Return [X, Y] of the center of cell containing provided text 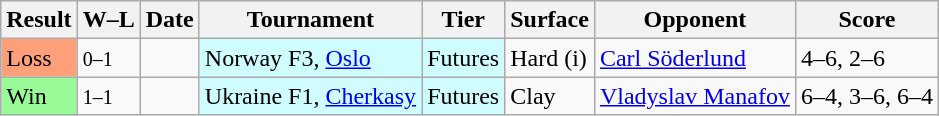
6–4, 3–6, 6–4 [866, 96]
Tier [464, 20]
Date [170, 20]
Tournament [310, 20]
W–L [108, 20]
Opponent [694, 20]
0–1 [108, 58]
Carl Söderlund [694, 58]
Result [39, 20]
Loss [39, 58]
Hard (i) [550, 58]
Surface [550, 20]
Ukraine F1, Cherkasy [310, 96]
1–1 [108, 96]
Norway F3, Oslo [310, 58]
Clay [550, 96]
Vladyslav Manafov [694, 96]
4–6, 2–6 [866, 58]
Win [39, 96]
Score [866, 20]
